Pinpoint the cell where the given text exists, returning its [X, Y] midpoint coordinate. 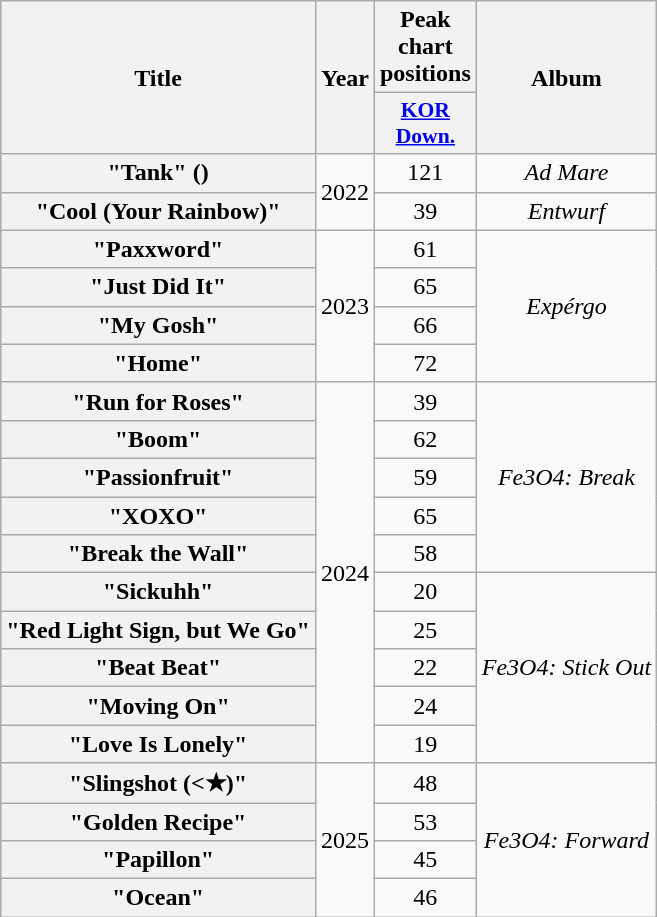
2025 [344, 840]
24 [425, 706]
"Run for Roses" [158, 401]
19 [425, 744]
62 [425, 439]
"Boom" [158, 439]
Fe3O4: Forward [566, 840]
"Paxxword" [158, 249]
45 [425, 860]
Title [158, 78]
"Passionfruit" [158, 477]
72 [425, 363]
Album [566, 78]
"Tank" () [158, 173]
"Break the Wall" [158, 554]
"Love Is Lonely" [158, 744]
"My Gosh" [158, 325]
59 [425, 477]
"Beat Beat" [158, 668]
Fe3O4: Break [566, 477]
"Sickuhh" [158, 592]
"Just Did It" [158, 287]
48 [425, 783]
"Slingshot (<★)" [158, 783]
Peak chartpositions [425, 47]
Expérgo [566, 306]
121 [425, 173]
Fe3O4: Stick Out [566, 668]
"XOXO" [158, 515]
Year [344, 78]
"Ocean" [158, 898]
"Moving On" [158, 706]
46 [425, 898]
2022 [344, 192]
2024 [344, 572]
KORDown. [425, 124]
20 [425, 592]
22 [425, 668]
"Home" [158, 363]
61 [425, 249]
2023 [344, 306]
"Papillon" [158, 860]
58 [425, 554]
Entwurf [566, 211]
"Red Light Sign, but We Go" [158, 630]
66 [425, 325]
"Golden Recipe" [158, 821]
Ad Mare [566, 173]
53 [425, 821]
25 [425, 630]
"Cool (Your Rainbow)" [158, 211]
